For the text-containing cell, return its midpoint in [x, y] coordinate format. 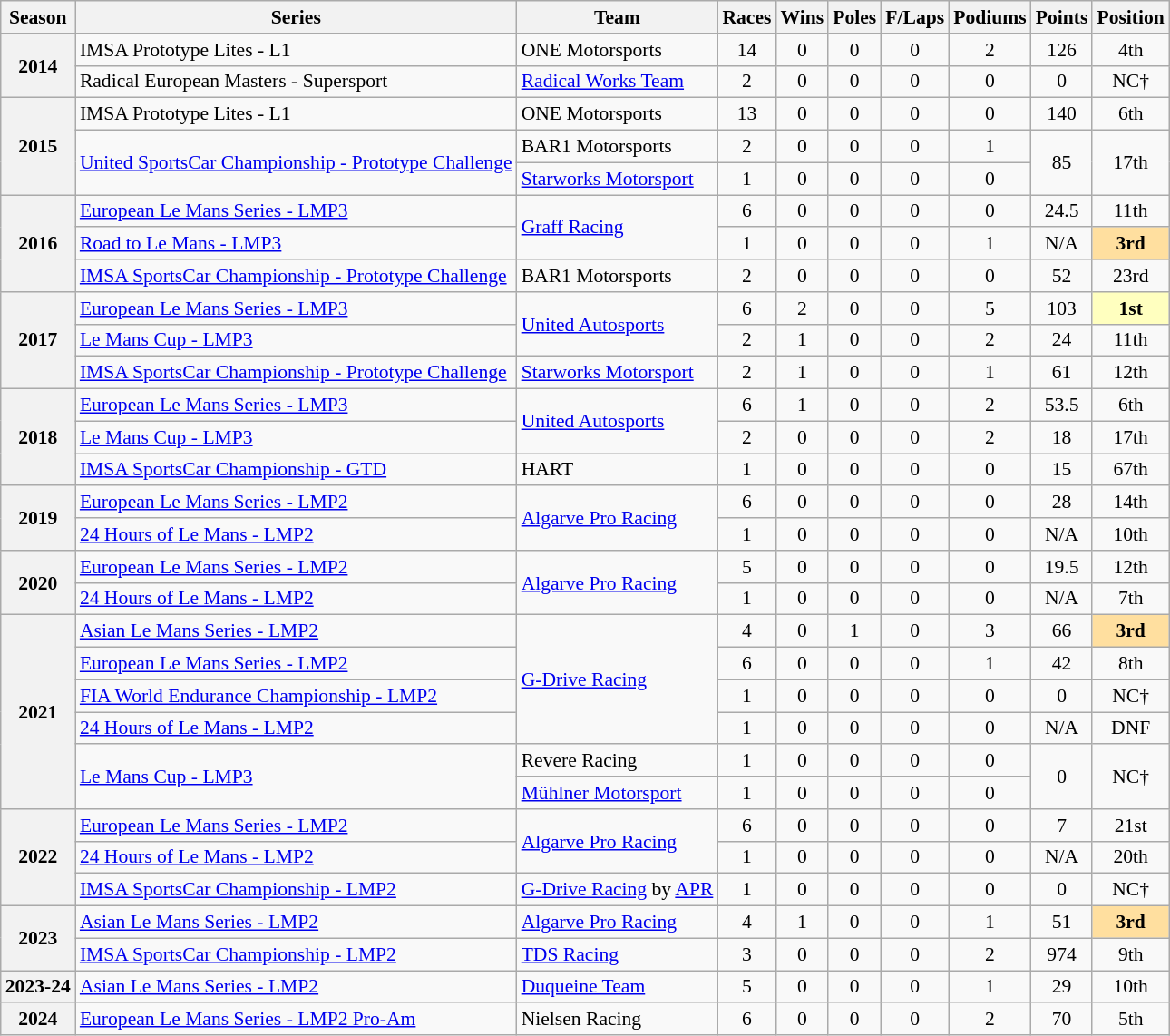
2016 [38, 243]
Duqueine Team [618, 987]
103 [1062, 308]
Series [296, 17]
4th [1130, 50]
2018 [38, 437]
67th [1130, 470]
21st [1130, 826]
42 [1062, 664]
23rd [1130, 276]
2023-24 [38, 987]
24.5 [1062, 211]
FIA World Endurance Championship - LMP2 [296, 696]
85 [1062, 163]
European Le Mans Series - LMP2 Pro-Am [296, 1020]
66 [1062, 631]
61 [1062, 373]
United SportsCar Championship - Prototype Challenge [296, 163]
Season [38, 17]
Revere Racing [618, 761]
1st [1130, 308]
14 [746, 50]
TDS Racing [618, 954]
2024 [38, 1020]
13 [746, 114]
2014 [38, 65]
G-Drive Racing [618, 679]
IMSA SportsCar Championship - GTD [296, 470]
53.5 [1062, 406]
52 [1062, 276]
2019 [38, 519]
7th [1130, 599]
2022 [38, 858]
Team [618, 17]
28 [1062, 503]
5th [1130, 1020]
G-Drive Racing by APR [618, 890]
2023 [38, 938]
18 [1062, 437]
8th [1130, 664]
24 [1062, 340]
Races [746, 17]
Graff Racing [618, 227]
20th [1130, 857]
15 [1062, 470]
51 [1062, 923]
Radical European Masters - Supersport [296, 82]
Wins [802, 17]
126 [1062, 50]
Radical Works Team [618, 82]
2021 [38, 712]
2017 [38, 341]
19.5 [1062, 567]
2015 [38, 147]
140 [1062, 114]
2020 [38, 582]
7 [1062, 826]
29 [1062, 987]
Podiums [990, 17]
9th [1130, 954]
HART [618, 470]
974 [1062, 954]
Poles [854, 17]
DNF [1130, 728]
F/Laps [914, 17]
Nielsen Racing [618, 1020]
Position [1130, 17]
Road to Le Mans - LMP3 [296, 244]
14th [1130, 503]
70 [1062, 1020]
Points [1062, 17]
Mühlner Motorsport [618, 793]
